Return the [X, Y] coordinate for the center point of the cell that contains the specified text.  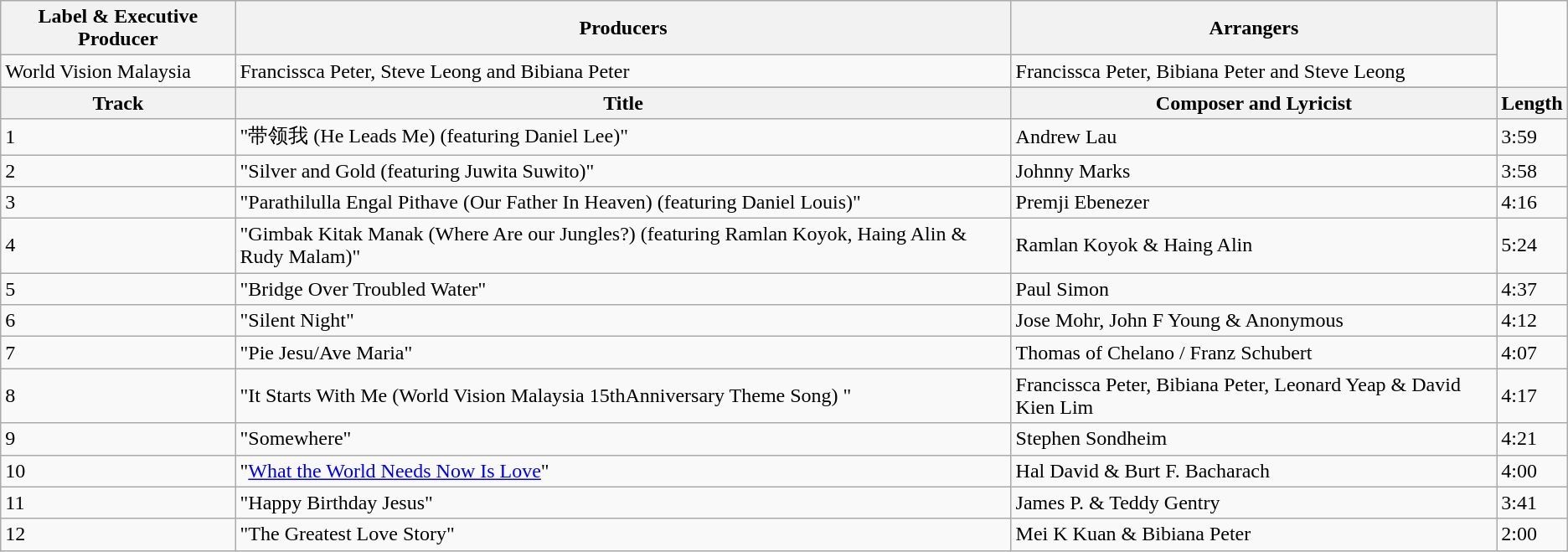
Track [118, 103]
4:16 [1532, 203]
Length [1532, 103]
Francissca Peter, Steve Leong and Bibiana Peter [623, 71]
"Silent Night" [623, 321]
10 [118, 471]
2:00 [1532, 534]
5 [118, 289]
4:21 [1532, 439]
Title [623, 103]
7 [118, 353]
4 [118, 246]
"Somewhere" [623, 439]
"Gimbak Kitak Manak (Where Are our Jungles?) (featuring Ramlan Koyok, Haing Alin & Rudy Malam)" [623, 246]
3 [118, 203]
"Bridge Over Troubled Water" [623, 289]
World Vision Malaysia [118, 71]
Producers [623, 28]
"带领我 (He Leads Me) (featuring Daniel Lee)" [623, 137]
Ramlan Koyok & Haing Alin [1254, 246]
Johnny Marks [1254, 170]
Francissca Peter, Bibiana Peter, Leonard Yeap & David Kien Lim [1254, 395]
4:37 [1532, 289]
Andrew Lau [1254, 137]
Hal David & Burt F. Bacharach [1254, 471]
3:41 [1532, 503]
3:58 [1532, 170]
"Pie Jesu/Ave Maria" [623, 353]
Composer and Lyricist [1254, 103]
"Happy Birthday Jesus" [623, 503]
4:12 [1532, 321]
Paul Simon [1254, 289]
4:17 [1532, 395]
Thomas of Chelano / Franz Schubert [1254, 353]
11 [118, 503]
1 [118, 137]
Francissca Peter, Bibiana Peter and Steve Leong [1254, 71]
2 [118, 170]
"Silver and Gold (featuring Juwita Suwito)" [623, 170]
Jose Mohr, John F Young & Anonymous [1254, 321]
3:59 [1532, 137]
Label & Executive Producer [118, 28]
Stephen Sondheim [1254, 439]
James P. & Teddy Gentry [1254, 503]
"Parathilulla Engal Pithave (Our Father In Heaven) (featuring Daniel Louis)" [623, 203]
6 [118, 321]
12 [118, 534]
"What the World Needs Now Is Love" [623, 471]
Premji Ebenezer [1254, 203]
4:00 [1532, 471]
9 [118, 439]
"The Greatest Love Story" [623, 534]
Mei K Kuan & Bibiana Peter [1254, 534]
4:07 [1532, 353]
8 [118, 395]
Arrangers [1254, 28]
"It Starts With Me (World Vision Malaysia 15thAnniversary Theme Song) " [623, 395]
5:24 [1532, 246]
